Scan for the cell matching the given text and deliver its (x, y) coordinate at center. 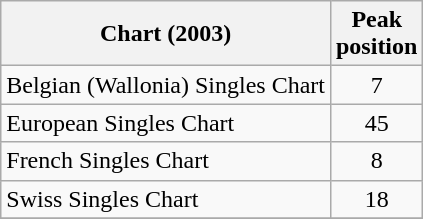
Peakposition (376, 34)
18 (376, 199)
European Singles Chart (166, 123)
French Singles Chart (166, 161)
45 (376, 123)
8 (376, 161)
Swiss Singles Chart (166, 199)
Belgian (Wallonia) Singles Chart (166, 85)
7 (376, 85)
Chart (2003) (166, 34)
